Capture the cell that displays the provided text and extract its [x, y] central coordinate. 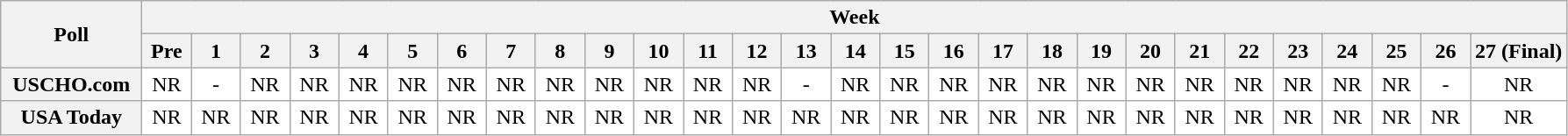
22 [1249, 51]
20 [1150, 51]
2 [265, 51]
15 [905, 51]
27 (Final) [1519, 51]
18 [1052, 51]
25 [1396, 51]
5 [412, 51]
Pre [167, 51]
23 [1298, 51]
24 [1347, 51]
6 [462, 51]
7 [511, 51]
10 [658, 51]
1 [216, 51]
17 [1003, 51]
21 [1199, 51]
Week [855, 18]
8 [560, 51]
13 [806, 51]
USA Today [72, 118]
16 [954, 51]
14 [856, 51]
Poll [72, 34]
12 [757, 51]
19 [1101, 51]
USCHO.com [72, 84]
3 [314, 51]
26 [1445, 51]
4 [363, 51]
9 [609, 51]
11 [707, 51]
